Pinpoint the cell where the given text exists, returning its (X, Y) midpoint coordinate. 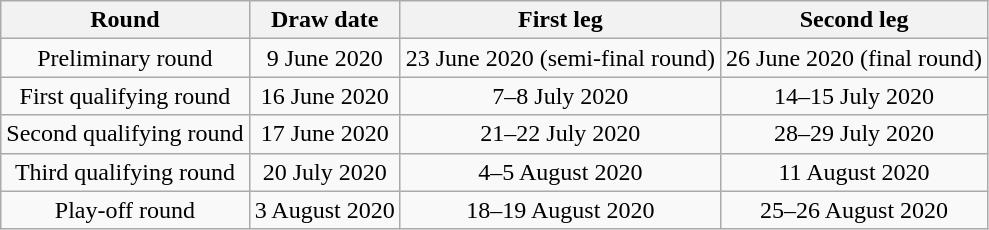
Round (125, 20)
First leg (560, 20)
25–26 August 2020 (854, 210)
Draw date (324, 20)
16 June 2020 (324, 96)
Preliminary round (125, 58)
7–8 July 2020 (560, 96)
Second leg (854, 20)
First qualifying round (125, 96)
17 June 2020 (324, 134)
26 June 2020 (final round) (854, 58)
23 June 2020 (semi-final round) (560, 58)
20 July 2020 (324, 172)
11 August 2020 (854, 172)
Second qualifying round (125, 134)
4–5 August 2020 (560, 172)
21–22 July 2020 (560, 134)
Play-off round (125, 210)
Third qualifying round (125, 172)
18–19 August 2020 (560, 210)
3 August 2020 (324, 210)
9 June 2020 (324, 58)
14–15 July 2020 (854, 96)
28–29 July 2020 (854, 134)
